Identify which cell holds the provided text, then report its (x, y) central coordinate. 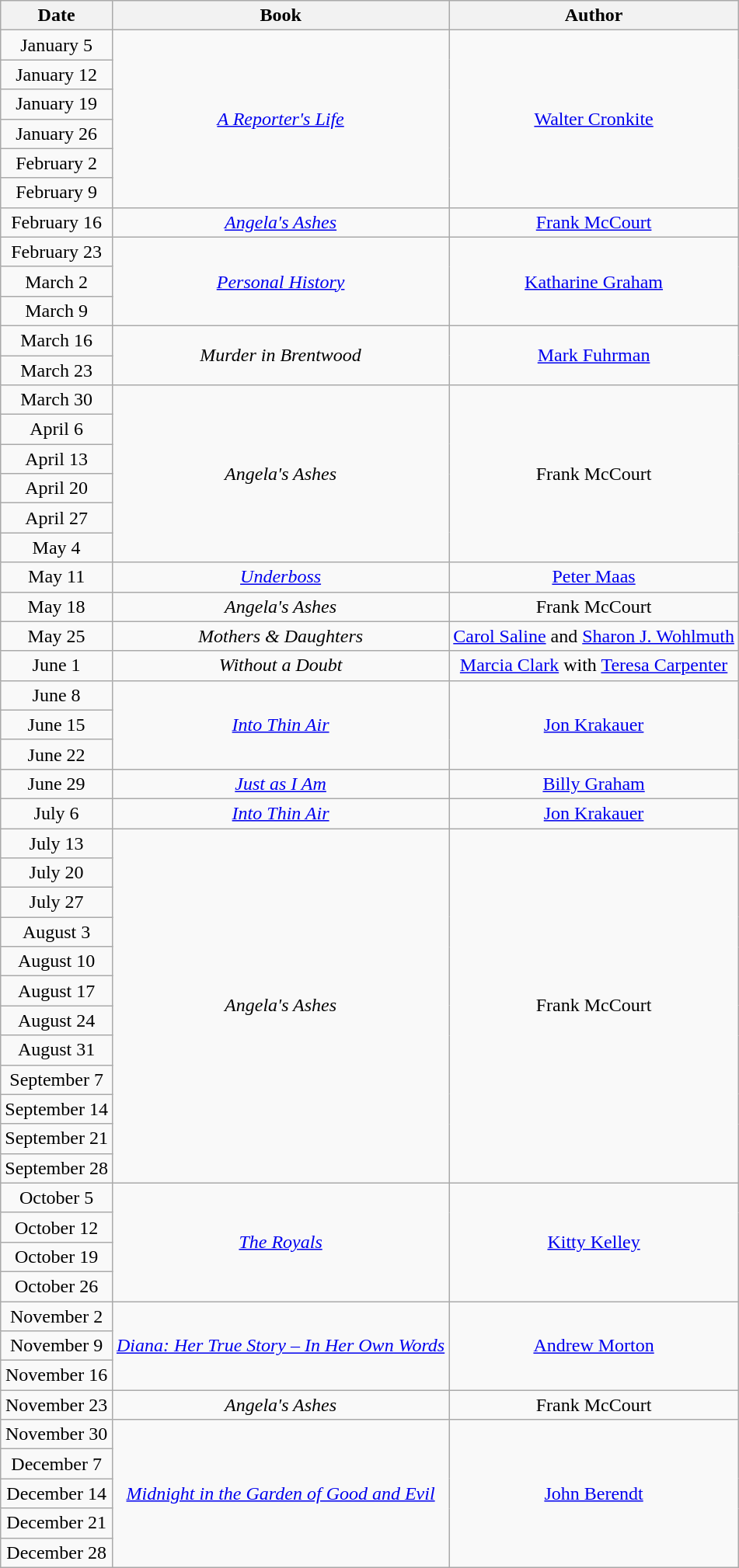
Kitty Kelley (594, 1242)
October 26 (57, 1286)
January 5 (57, 45)
November 30 (57, 1434)
Date (57, 16)
Walter Cronkite (594, 119)
Peter Maas (594, 577)
August 24 (57, 1020)
May 25 (57, 636)
March 30 (57, 400)
May 4 (57, 548)
June 15 (57, 725)
September 28 (57, 1168)
December 14 (57, 1493)
Murder in Brentwood (280, 355)
March 23 (57, 370)
November 9 (57, 1346)
John Berendt (594, 1493)
March 9 (57, 311)
February 2 (57, 163)
June 29 (57, 784)
June 22 (57, 754)
October 12 (57, 1227)
April 20 (57, 488)
November 23 (57, 1405)
January 12 (57, 75)
November 2 (57, 1316)
Andrew Morton (594, 1346)
June 8 (57, 695)
Book (280, 16)
September 21 (57, 1139)
December 7 (57, 1464)
July 20 (57, 873)
February 16 (57, 222)
June 1 (57, 666)
Katharine Graham (594, 281)
Just as I Am (280, 784)
February 9 (57, 193)
July 27 (57, 902)
August 10 (57, 961)
April 6 (57, 429)
October 19 (57, 1257)
February 23 (57, 252)
Without a Doubt (280, 666)
November 16 (57, 1375)
December 21 (57, 1523)
August 3 (57, 932)
September 7 (57, 1080)
May 18 (57, 607)
Billy Graham (594, 784)
A Reporter's Life (280, 119)
Midnight in the Garden of Good and Evil (280, 1493)
January 26 (57, 134)
Carol Saline and Sharon J. Wohlmuth (594, 636)
April 13 (57, 459)
Underboss (280, 577)
July 6 (57, 813)
April 27 (57, 518)
Personal History (280, 281)
Mothers & Daughters (280, 636)
March 2 (57, 281)
Marcia Clark with Teresa Carpenter (594, 666)
August 31 (57, 1050)
December 28 (57, 1552)
March 16 (57, 340)
Diana: Her True Story – In Her Own Words (280, 1346)
The Royals (280, 1242)
January 19 (57, 104)
Mark Fuhrman (594, 355)
September 14 (57, 1109)
July 13 (57, 843)
Author (594, 16)
August 17 (57, 991)
May 11 (57, 577)
October 5 (57, 1198)
